Provide the [x, y] coordinate of the cell's center where the given text is located.  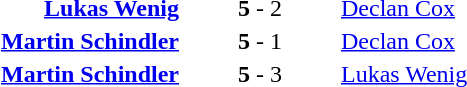
5 - 1 [260, 41]
